Return (x, y) of the center of cell containing provided text 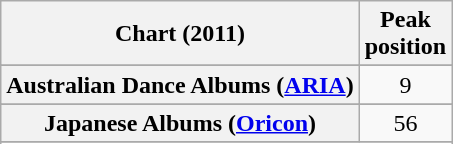
Japanese Albums (Oricon) (180, 123)
9 (405, 85)
Chart (2011) (180, 34)
Peakposition (405, 34)
56 (405, 123)
Australian Dance Albums (ARIA) (180, 85)
